Scan for the cell matching the given text and deliver its [x, y] coordinate at center. 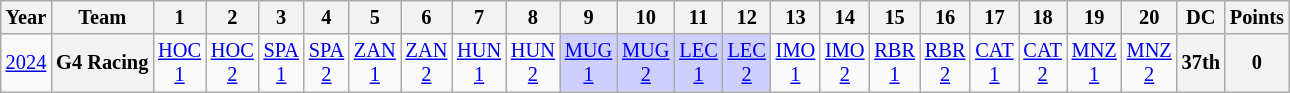
37th [1201, 63]
HUN1 [479, 63]
3 [282, 17]
CAT1 [994, 63]
MNZ2 [1150, 63]
MUG2 [646, 63]
9 [588, 17]
8 [533, 17]
RBR2 [945, 63]
HUN2 [533, 63]
5 [375, 17]
18 [1042, 17]
DC [1201, 17]
LEC2 [747, 63]
ZAN2 [427, 63]
19 [1094, 17]
LEC1 [698, 63]
1 [180, 17]
MUG1 [588, 63]
SPA2 [326, 63]
Points [1257, 17]
11 [698, 17]
2024 [26, 63]
Year [26, 17]
HOC2 [232, 63]
4 [326, 17]
SPA1 [282, 63]
10 [646, 17]
G4 Racing [102, 63]
CAT2 [1042, 63]
RBR1 [894, 63]
13 [796, 17]
HOC1 [180, 63]
MNZ1 [1094, 63]
IMO1 [796, 63]
7 [479, 17]
2 [232, 17]
20 [1150, 17]
16 [945, 17]
ZAN1 [375, 63]
IMO2 [844, 63]
17 [994, 17]
0 [1257, 63]
6 [427, 17]
12 [747, 17]
Team [102, 17]
15 [894, 17]
14 [844, 17]
